For the text-containing cell, return its midpoint in [x, y] coordinate format. 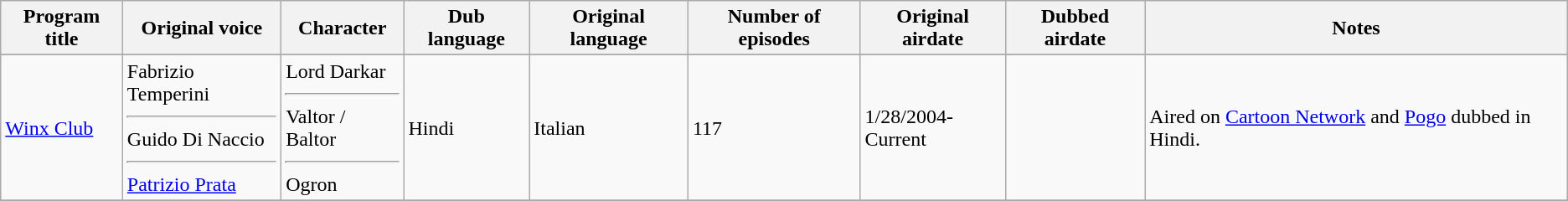
Original airdate [933, 28]
Dub language [467, 28]
Winx Club [62, 127]
Lord Darkar Valtor / Baltor Ogron [343, 127]
Dubbed airdate [1075, 28]
Character [343, 28]
Original language [609, 28]
Number of episodes [774, 28]
Program title [62, 28]
Notes [1357, 28]
Hindi [467, 127]
117 [774, 127]
Italian [609, 127]
Aired on Cartoon Network and Pogo dubbed in Hindi. [1357, 127]
Fabrizio Temperini Guido Di Naccio Patrizio Prata [201, 127]
1/28/2004-Current [933, 127]
Original voice [201, 28]
